Find where the given text appears and provide that cell's center as [x, y] coordinate. 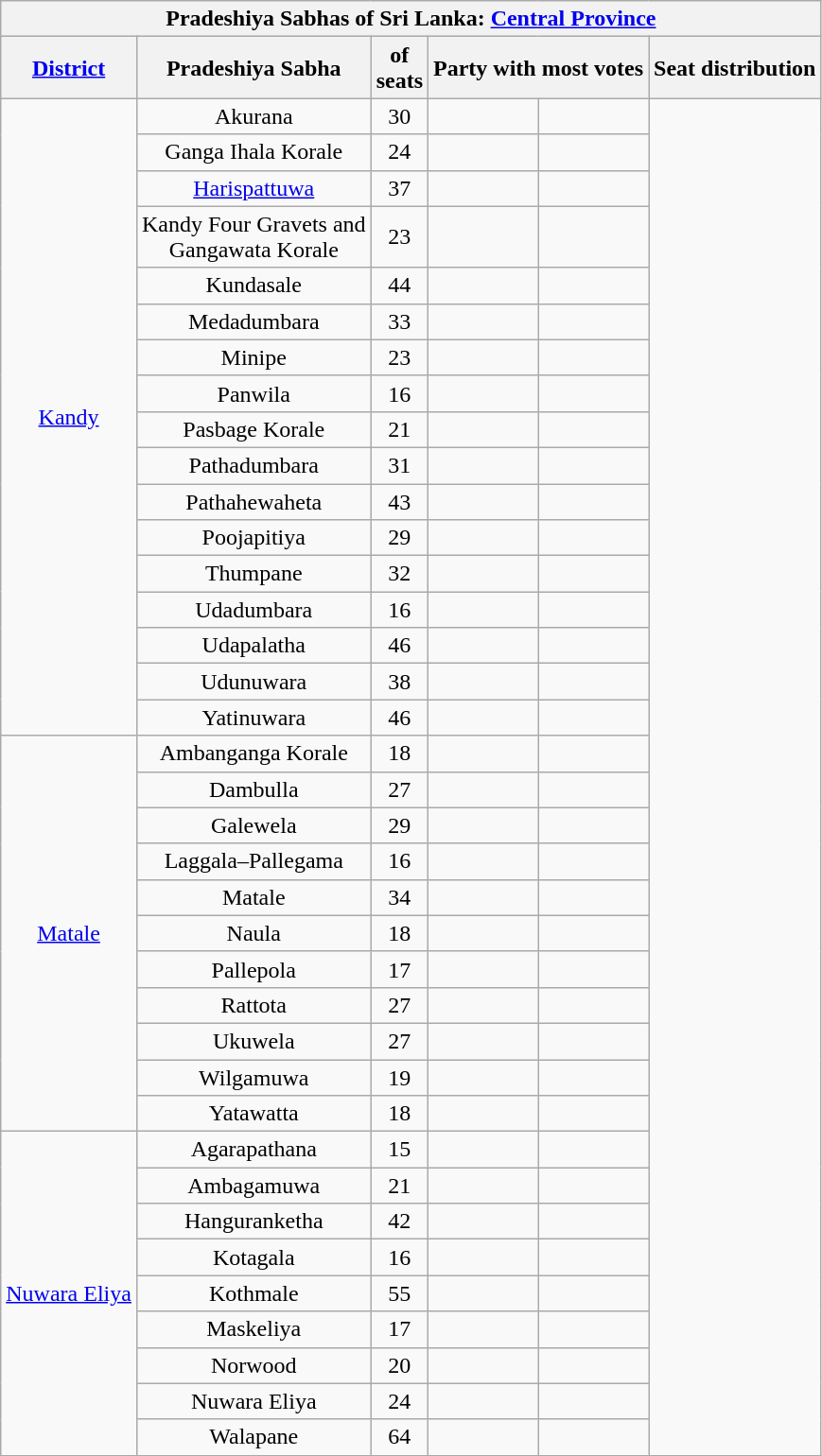
Galewela [254, 825]
Walapane [254, 1437]
Thumpane [254, 574]
32 [399, 574]
Kandy [69, 417]
Pradeshiya Sabha [254, 68]
Hanguranketha [254, 1222]
Pradeshiya Sabhas of Sri Lanka: Central Province [411, 19]
Pathadumbara [254, 465]
Dambulla [254, 789]
34 [399, 897]
33 [399, 321]
44 [399, 286]
Rattota [254, 1005]
Panwila [254, 393]
Ambanganga Korale [254, 754]
Pallepola [254, 969]
Udadumbara [254, 610]
Medadumbara [254, 321]
Pathahewaheta [254, 502]
Ukuwela [254, 1041]
Laggala–Pallegama [254, 861]
Kotagala [254, 1257]
55 [399, 1293]
Seat distribution [735, 68]
Minipe [254, 357]
Kothmale [254, 1293]
Agarapathana [254, 1150]
Ganga Ihala Korale [254, 152]
Harispattuwa [254, 188]
Pasbage Korale [254, 429]
Kandy Four Gravets andGangawata Korale [254, 236]
37 [399, 188]
64 [399, 1437]
Party with most votes [539, 68]
District [69, 68]
Wilgamuwa [254, 1077]
20 [399, 1365]
30 [399, 116]
15 [399, 1150]
42 [399, 1222]
Udunuwara [254, 682]
ofseats [399, 68]
Naula [254, 933]
38 [399, 682]
Poojapitiya [254, 538]
Yatawatta [254, 1114]
Maskeliya [254, 1329]
31 [399, 465]
Akurana [254, 116]
Ambagamuwa [254, 1186]
Kundasale [254, 286]
Yatinuwara [254, 718]
Udapalatha [254, 646]
Norwood [254, 1365]
43 [399, 502]
19 [399, 1077]
